Capture the cell that displays the provided text and extract its (X, Y) central coordinate. 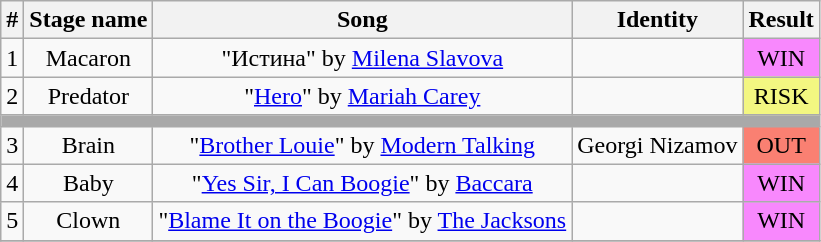
Georgi Nizamov (658, 145)
OUT (781, 145)
# (12, 20)
Brain (88, 145)
1 (12, 58)
Baby (88, 183)
Predator (88, 96)
"Brother Louie" by Modern Talking (362, 145)
3 (12, 145)
2 (12, 96)
"Yes Sir, I Can Boogie" by Baccara (362, 183)
4 (12, 183)
Result (781, 20)
Song (362, 20)
Stage name (88, 20)
"Истина" by Milena Slavova (362, 58)
Clown (88, 221)
5 (12, 221)
RISK (781, 96)
Macaron (88, 58)
Identity (658, 20)
"Blame It on the Boogie" by The Jacksons (362, 221)
"Hero" by Mariah Carey (362, 96)
